Scan for the cell matching the given text and deliver its [X, Y] coordinate at center. 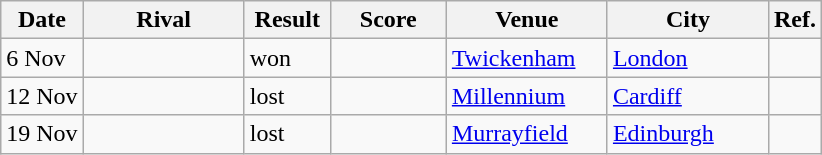
Cardiff [688, 96]
won [287, 58]
Score [388, 20]
12 Nov [42, 96]
London [688, 58]
Date [42, 20]
City [688, 20]
Result [287, 20]
Murrayfield [526, 134]
Rival [164, 20]
Ref. [794, 20]
Twickenham [526, 58]
Millennium [526, 96]
Edinburgh [688, 134]
19 Nov [42, 134]
6 Nov [42, 58]
Venue [526, 20]
